Find where the given text appears and provide that cell's center as (x, y) coordinate. 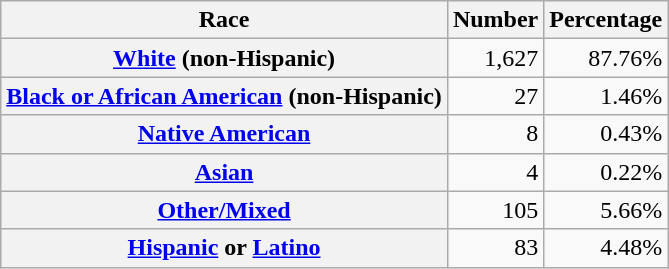
83 (495, 248)
1.46% (606, 96)
Other/Mixed (224, 210)
105 (495, 210)
5.66% (606, 210)
Native American (224, 134)
Asian (224, 172)
8 (495, 134)
Number (495, 20)
White (non-Hispanic) (224, 58)
0.22% (606, 172)
4 (495, 172)
0.43% (606, 134)
Race (224, 20)
1,627 (495, 58)
Percentage (606, 20)
4.48% (606, 248)
27 (495, 96)
Black or African American (non-Hispanic) (224, 96)
87.76% (606, 58)
Hispanic or Latino (224, 248)
